Capture the cell that displays the provided text and extract its (X, Y) central coordinate. 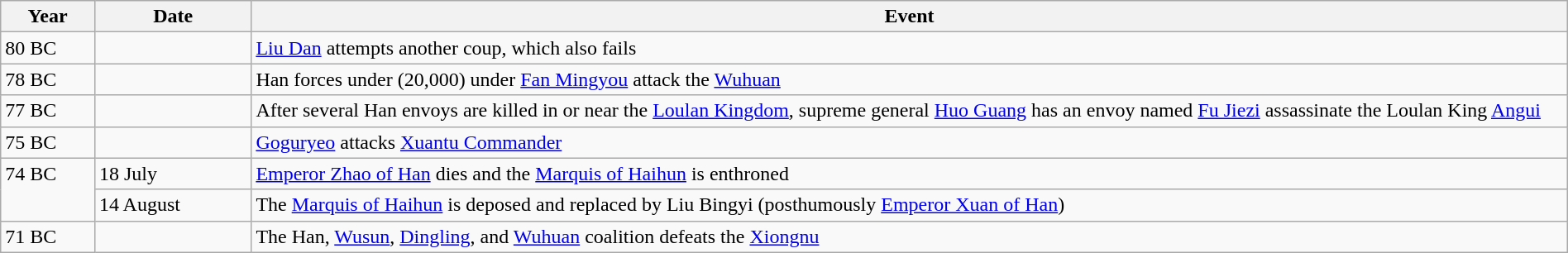
77 BC (48, 111)
Han forces under (20,000) under Fan Mingyou attack the Wuhuan (910, 79)
18 July (172, 174)
The Han, Wusun, Dingling, and Wuhuan coalition defeats the Xiongnu (910, 236)
Event (910, 17)
75 BC (48, 142)
Year (48, 17)
Date (172, 17)
74 BC (48, 189)
78 BC (48, 79)
71 BC (48, 236)
Emperor Zhao of Han dies and the Marquis of Haihun is enthroned (910, 174)
Goguryeo attacks Xuantu Commander (910, 142)
14 August (172, 205)
80 BC (48, 48)
The Marquis of Haihun is deposed and replaced by Liu Bingyi (posthumously Emperor Xuan of Han) (910, 205)
Liu Dan attempts another coup, which also fails (910, 48)
